Locate the cell with the specified text and output its [x, y] center coordinate. 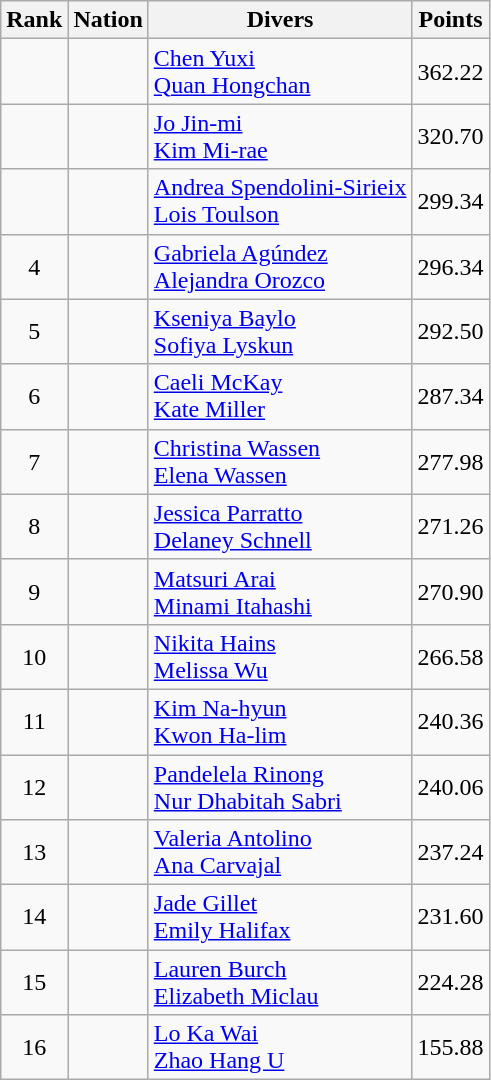
Matsuri AraiMinami Itahashi [280, 592]
237.24 [450, 852]
12 [34, 786]
7 [34, 462]
287.34 [450, 396]
266.58 [450, 656]
6 [34, 396]
224.28 [450, 982]
231.60 [450, 918]
8 [34, 526]
Jessica ParrattoDelaney Schnell [280, 526]
Christina WassenElena Wassen [280, 462]
271.26 [450, 526]
Lauren BurchElizabeth Miclau [280, 982]
299.34 [450, 202]
Jade GilletEmily Halifax [280, 918]
15 [34, 982]
Gabriela AgúndezAlejandra Orozco [280, 266]
Rank [34, 20]
Chen YuxiQuan Hongchan [280, 72]
5 [34, 332]
4 [34, 266]
Kseniya BayloSofiya Lyskun [280, 332]
296.34 [450, 266]
Andrea Spendolini-SirieixLois Toulson [280, 202]
270.90 [450, 592]
Nation [108, 20]
Pandelela RinongNur Dhabitah Sabri [280, 786]
292.50 [450, 332]
Points [450, 20]
14 [34, 918]
155.88 [450, 1048]
11 [34, 722]
16 [34, 1048]
362.22 [450, 72]
Kim Na-hyunKwon Ha-lim [280, 722]
Divers [280, 20]
Jo Jin-miKim Mi-rae [280, 136]
240.06 [450, 786]
Lo Ka WaiZhao Hang U [280, 1048]
10 [34, 656]
9 [34, 592]
Caeli McKayKate Miller [280, 396]
13 [34, 852]
Valeria AntolinoAna Carvajal [280, 852]
Nikita HainsMelissa Wu [280, 656]
277.98 [450, 462]
320.70 [450, 136]
240.36 [450, 722]
